Determine the (x, y) coordinate at the center of the cell enclosing the given text.  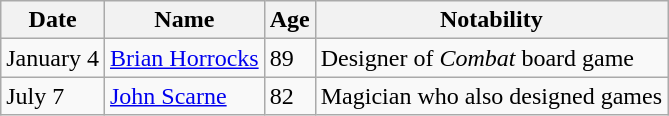
82 (290, 96)
Date (53, 20)
John Scarne (184, 96)
January 4 (53, 58)
Designer of Combat board game (491, 58)
Age (290, 20)
Name (184, 20)
Notability (491, 20)
July 7 (53, 96)
89 (290, 58)
Brian Horrocks (184, 58)
Magician who also designed games (491, 96)
